Scan for the cell matching the given text and deliver its [X, Y] coordinate at center. 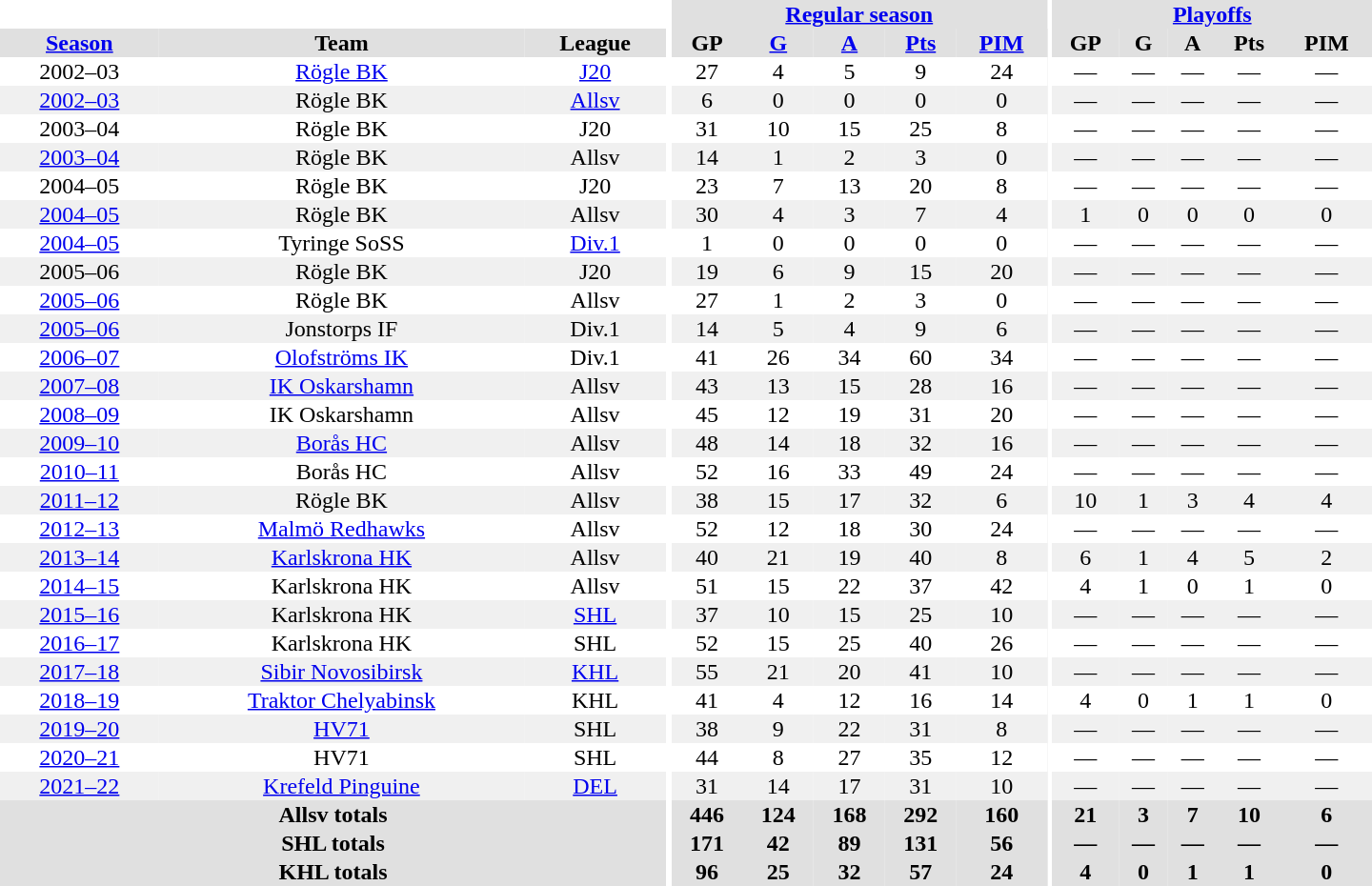
League [595, 43]
2007–08 [80, 386]
55 [707, 672]
124 [777, 815]
DEL [595, 786]
Malmö Redhawks [341, 529]
44 [707, 757]
Olofströms IK [341, 357]
45 [707, 414]
2020–21 [80, 757]
160 [1002, 815]
171 [707, 843]
2012–13 [80, 529]
2010–11 [80, 472]
Tyringe SoSS [341, 243]
56 [1002, 843]
35 [920, 757]
Krefeld Pinguine [341, 786]
57 [920, 872]
51 [707, 586]
446 [707, 815]
2014–15 [80, 586]
131 [920, 843]
89 [850, 843]
Jonstorps IF [341, 329]
2006–07 [80, 357]
33 [850, 472]
43 [707, 386]
2021–22 [80, 786]
2017–18 [80, 672]
23 [707, 186]
168 [850, 815]
2008–09 [80, 414]
Team [341, 43]
2015–16 [80, 614]
2018–19 [80, 700]
Playoffs [1212, 14]
2009–10 [80, 443]
292 [920, 815]
60 [920, 357]
Sibir Novosibirsk [341, 672]
2019–20 [80, 729]
2016–17 [80, 643]
KHL totals [333, 872]
Traktor Chelyabinsk [341, 700]
96 [707, 872]
28 [920, 386]
2013–14 [80, 557]
Regular season [859, 14]
Allsv totals [333, 815]
SHL totals [333, 843]
48 [707, 443]
2011–12 [80, 500]
49 [920, 472]
Season [80, 43]
